Capture the cell that displays the provided text and extract its [x, y] central coordinate. 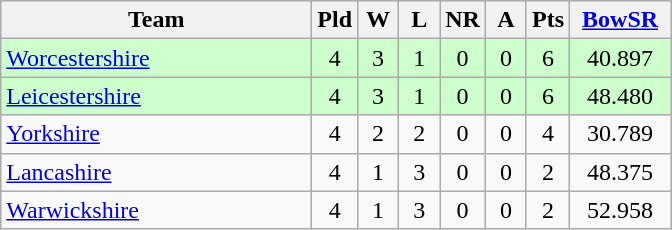
Team [156, 20]
W [378, 20]
40.897 [620, 58]
A [506, 20]
L [420, 20]
Leicestershire [156, 96]
48.375 [620, 172]
48.480 [620, 96]
Pts [548, 20]
Pld [335, 20]
Worcestershire [156, 58]
BowSR [620, 20]
NR [463, 20]
Warwickshire [156, 210]
52.958 [620, 210]
Yorkshire [156, 134]
30.789 [620, 134]
Lancashire [156, 172]
